For the text-containing cell, return its midpoint in (X, Y) coordinate format. 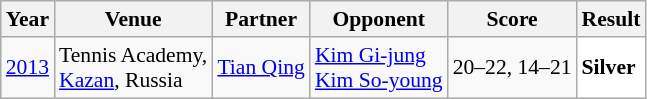
20–22, 14–21 (512, 68)
Kim Gi-jung Kim So-young (379, 68)
Result (612, 19)
2013 (28, 68)
Opponent (379, 19)
Venue (133, 19)
Partner (261, 19)
Tian Qing (261, 68)
Tennis Academy,Kazan, Russia (133, 68)
Silver (612, 68)
Year (28, 19)
Score (512, 19)
